Determine the (x, y) coordinate at the center of the cell enclosing the given text.  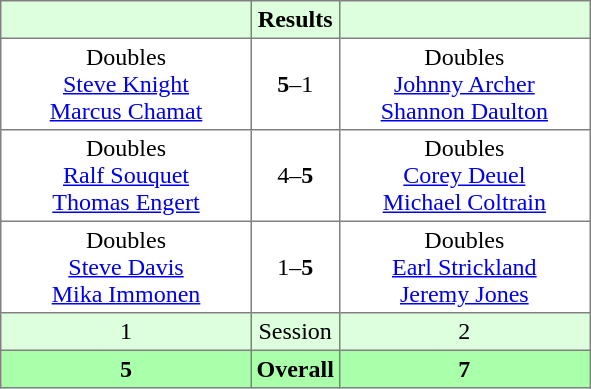
DoublesSteve KnightMarcus Chamat (126, 84)
DoublesCorey DeuelMichael Coltrain (464, 176)
DoublesEarl StricklandJeremy Jones (464, 267)
5 (126, 369)
4–5 (295, 176)
Results (295, 20)
DoublesJohnny ArcherShannon Daulton (464, 84)
5–1 (295, 84)
2 (464, 332)
1 (126, 332)
Overall (295, 369)
DoublesRalf SouquetThomas Engert (126, 176)
DoublesSteve DavisMika Immonen (126, 267)
7 (464, 369)
1–5 (295, 267)
Session (295, 332)
